From the cell containing the given text, extract its center point as [x, y] coordinate. 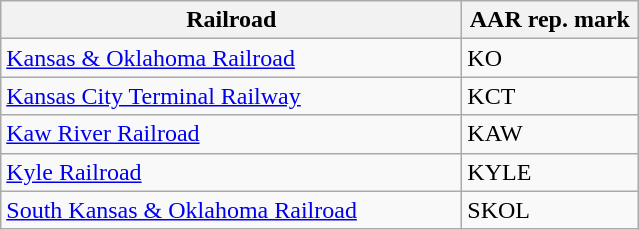
AAR rep. mark [550, 20]
Kyle Railroad [232, 172]
KCT [550, 96]
KAW [550, 134]
Kansas City Terminal Railway [232, 96]
South Kansas & Oklahoma Railroad [232, 210]
KYLE [550, 172]
Railroad [232, 20]
Kansas & Oklahoma Railroad [232, 58]
SKOL [550, 210]
KO [550, 58]
Kaw River Railroad [232, 134]
